Determine the [X, Y] coordinate at the center of the cell enclosing the given text.  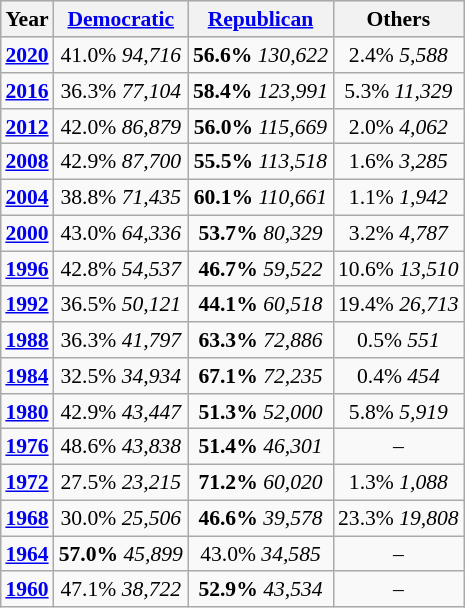
2012 [26, 126]
3.2% 4,787 [398, 233]
43.0% 34,585 [260, 554]
38.8% 71,435 [121, 197]
1984 [26, 376]
1964 [26, 554]
Year [26, 19]
44.1% 60,518 [260, 304]
51.4% 46,301 [260, 447]
1.1% 1,942 [398, 197]
2020 [26, 55]
48.6% 43,838 [121, 447]
32.5% 34,934 [121, 376]
1996 [26, 269]
46.7% 59,522 [260, 269]
0.5% 551 [398, 340]
71.2% 60,020 [260, 482]
57.0% 45,899 [121, 554]
36.3% 77,104 [121, 91]
5.3% 11,329 [398, 91]
60.1% 110,661 [260, 197]
2016 [26, 91]
1.6% 3,285 [398, 162]
2000 [26, 233]
1988 [26, 340]
52.9% 43,534 [260, 589]
1992 [26, 304]
42.9% 43,447 [121, 411]
46.6% 39,578 [260, 518]
1980 [26, 411]
56.0% 115,669 [260, 126]
41.0% 94,716 [121, 55]
19.4% 26,713 [398, 304]
1968 [26, 518]
5.8% 5,919 [398, 411]
2004 [26, 197]
2.4% 5,588 [398, 55]
2.0% 4,062 [398, 126]
42.0% 86,879 [121, 126]
43.0% 64,336 [121, 233]
1.3% 1,088 [398, 482]
53.7% 80,329 [260, 233]
42.8% 54,537 [121, 269]
67.1% 72,235 [260, 376]
0.4% 454 [398, 376]
47.1% 38,722 [121, 589]
23.3% 19,808 [398, 518]
Others [398, 19]
55.5% 113,518 [260, 162]
27.5% 23,215 [121, 482]
Democratic [121, 19]
56.6% 130,622 [260, 55]
1972 [26, 482]
1960 [26, 589]
1976 [26, 447]
30.0% 25,506 [121, 518]
58.4% 123,991 [260, 91]
42.9% 87,700 [121, 162]
2008 [26, 162]
63.3% 72,886 [260, 340]
10.6% 13,510 [398, 269]
36.3% 41,797 [121, 340]
Republican [260, 19]
36.5% 50,121 [121, 304]
51.3% 52,000 [260, 411]
